Scan for the cell matching the given text and deliver its (X, Y) coordinate at center. 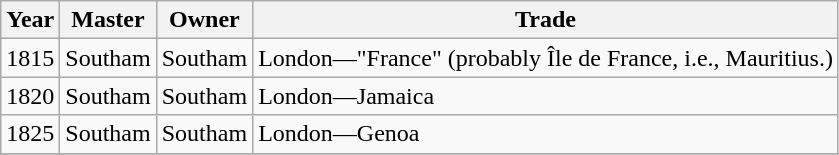
London—Genoa (546, 134)
1820 (30, 96)
1825 (30, 134)
Owner (204, 20)
Trade (546, 20)
1815 (30, 58)
Master (108, 20)
London—Jamaica (546, 96)
Year (30, 20)
London—"France" (probably Île de France, i.e., Mauritius.) (546, 58)
